Detect which cell encompasses the target text, then output its [X, Y] center coordinate. 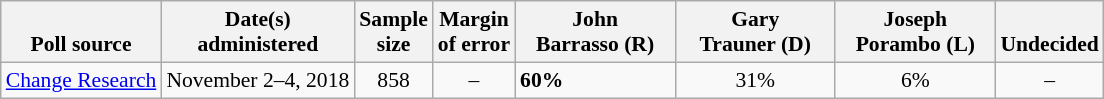
JohnBarrasso (R) [595, 32]
858 [393, 80]
GaryTrauner (D) [755, 32]
Samplesize [393, 32]
Poll source [82, 32]
31% [755, 80]
60% [595, 80]
Marginof error [474, 32]
Date(s)administered [258, 32]
6% [915, 80]
Undecided [1049, 32]
JosephPorambo (L) [915, 32]
Change Research [82, 80]
November 2–4, 2018 [258, 80]
